Scan for the cell matching the given text and deliver its (X, Y) coordinate at center. 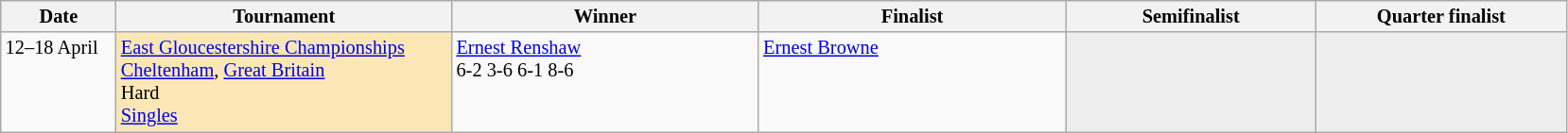
Quarter finalist (1441, 16)
Finalist (912, 16)
Winner (605, 16)
Tournament (284, 16)
Date (59, 16)
Ernest Browne (912, 82)
Ernest Renshaw6-2 3-6 6-1 8-6 (605, 82)
12–18 April (59, 82)
Semifinalist (1192, 16)
East Gloucestershire Championships Cheltenham, Great BritainHard Singles (284, 82)
